Search for the cell housing the specified text and yield its [X, Y] center coordinate. 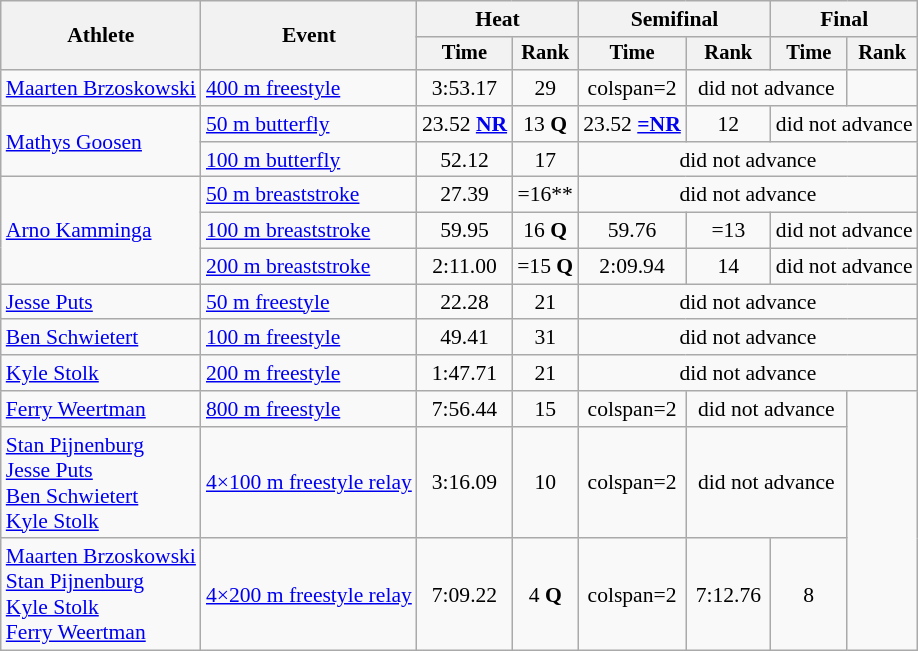
=15 Q [545, 267]
Mathys Goosen [101, 142]
50 m freestyle [309, 302]
Maarten Brzoskowski [101, 88]
200 m freestyle [309, 373]
59.76 [632, 231]
100 m butterfly [309, 160]
400 m freestyle [309, 88]
Event [309, 36]
49.41 [464, 338]
1:47.71 [464, 373]
Ferry Weertman [101, 409]
12 [728, 124]
7:56.44 [464, 409]
7:12.76 [728, 595]
4 Q [545, 595]
Arno Kamminga [101, 230]
800 m freestyle [309, 409]
Final [844, 19]
Athlete [101, 36]
10 [545, 483]
2:09.94 [632, 267]
31 [545, 338]
50 m breaststroke [309, 195]
16 Q [545, 231]
Stan PijnenburgJesse PutsBen SchwietertKyle Stolk [101, 483]
Ben Schwietert [101, 338]
100 m freestyle [309, 338]
14 [728, 267]
8 [809, 595]
3:16.09 [464, 483]
27.39 [464, 195]
17 [545, 160]
Maarten BrzoskowskiStan PijnenburgKyle StolkFerry Weertman [101, 595]
23.52 =NR [632, 124]
52.12 [464, 160]
50 m butterfly [309, 124]
2:11.00 [464, 267]
200 m breaststroke [309, 267]
23.52 NR [464, 124]
29 [545, 88]
4×100 m freestyle relay [309, 483]
=16** [545, 195]
Semifinal [674, 19]
15 [545, 409]
Heat [498, 19]
3:53.17 [464, 88]
59.95 [464, 231]
Kyle Stolk [101, 373]
Jesse Puts [101, 302]
100 m breaststroke [309, 231]
22.28 [464, 302]
7:09.22 [464, 595]
4×200 m freestyle relay [309, 595]
=13 [728, 231]
13 Q [545, 124]
